Output the [X, Y] coordinate of the center of the cell containing the given text.  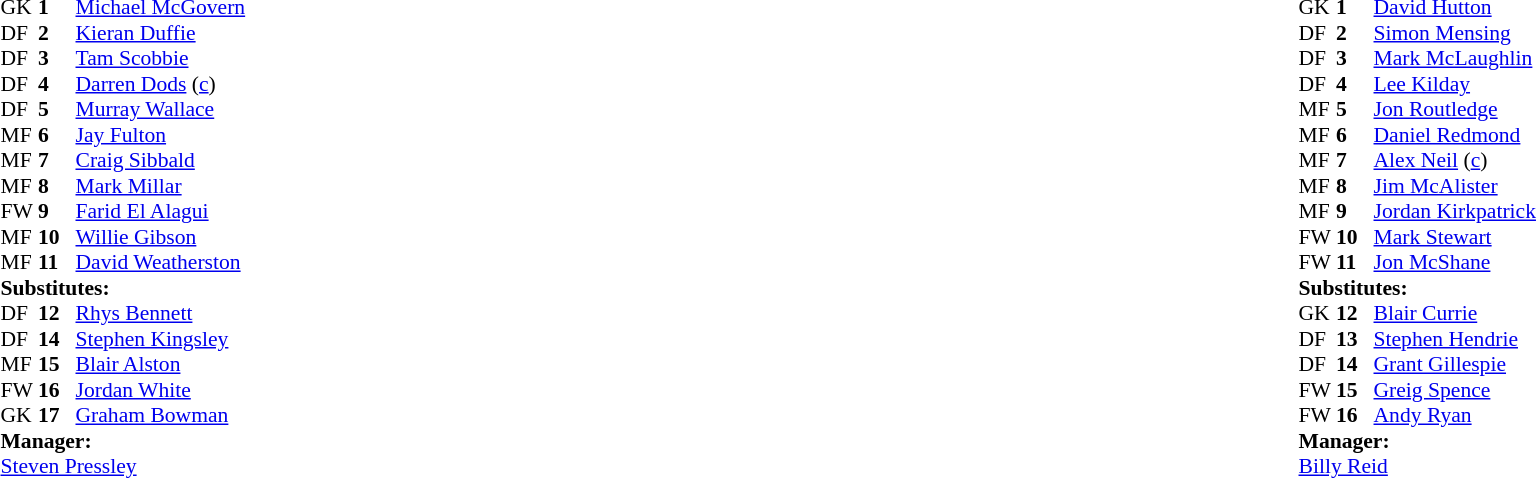
Jim McAlister [1455, 186]
Andy Ryan [1455, 415]
Jon McShane [1455, 263]
Craig Sibbald [161, 161]
Farid El Alagui [161, 211]
Blair Currie [1455, 313]
13 [1355, 339]
Stephen Hendrie [1455, 339]
Tam Scobbie [161, 59]
David Weatherston [161, 263]
Daniel Redmond [1455, 135]
Murray Wallace [161, 109]
Darren Dods (c) [161, 84]
Willie Gibson [161, 237]
Jordan White [161, 390]
Alex Neil (c) [1455, 161]
Jon Routledge [1455, 109]
Stephen Kingsley [161, 339]
Mark McLaughlin [1455, 59]
Simon Mensing [1455, 33]
Kieran Duffie [161, 33]
Jay Fulton [161, 135]
Mark Stewart [1455, 237]
Lee Kilday [1455, 84]
Grant Gillespie [1455, 365]
Rhys Bennett [161, 313]
Jordan Kirkpatrick [1455, 211]
Graham Bowman [161, 415]
Mark Millar [161, 186]
Blair Alston [161, 365]
17 [57, 415]
Greig Spence [1455, 390]
